Output the (X, Y) coordinate of the center of the cell containing the given text.  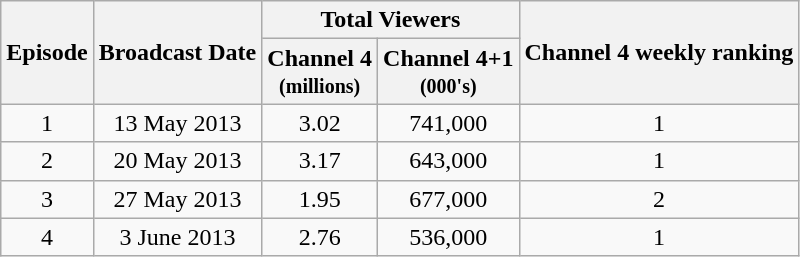
27 May 2013 (178, 199)
3.17 (320, 161)
1.95 (320, 199)
Channel 4+1(000's) (448, 72)
Channel 4 weekly ranking (659, 52)
3 June 2013 (178, 237)
2.76 (320, 237)
536,000 (448, 237)
4 (47, 237)
13 May 2013 (178, 123)
Channel 4(millions) (320, 72)
3.02 (320, 123)
741,000 (448, 123)
677,000 (448, 199)
Episode (47, 52)
Total Viewers (390, 20)
643,000 (448, 161)
20 May 2013 (178, 161)
3 (47, 199)
Broadcast Date (178, 52)
